Capture the cell that displays the provided text and extract its [x, y] central coordinate. 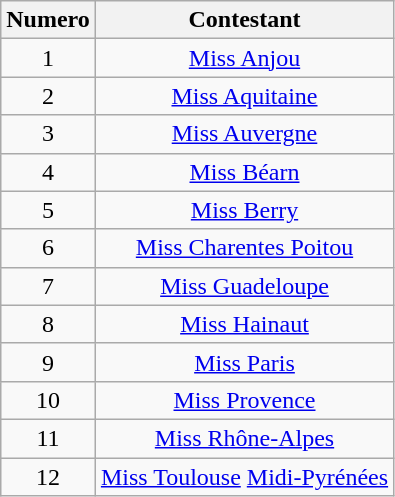
8 [48, 324]
Numero [48, 20]
10 [48, 400]
Miss Charentes Poitou [244, 248]
7 [48, 286]
4 [48, 172]
1 [48, 58]
Miss Béarn [244, 172]
6 [48, 248]
Contestant [244, 20]
5 [48, 210]
Miss Auvergne [244, 134]
2 [48, 96]
Miss Paris [244, 362]
Miss Berry [244, 210]
Miss Hainaut [244, 324]
Miss Guadeloupe [244, 286]
Miss Rhône-Alpes [244, 438]
11 [48, 438]
Miss Provence [244, 400]
Miss Aquitaine [244, 96]
Miss Toulouse Midi-Pyrénées [244, 477]
3 [48, 134]
9 [48, 362]
Miss Anjou [244, 58]
12 [48, 477]
